Pinpoint the cell where the given text exists, returning its (X, Y) midpoint coordinate. 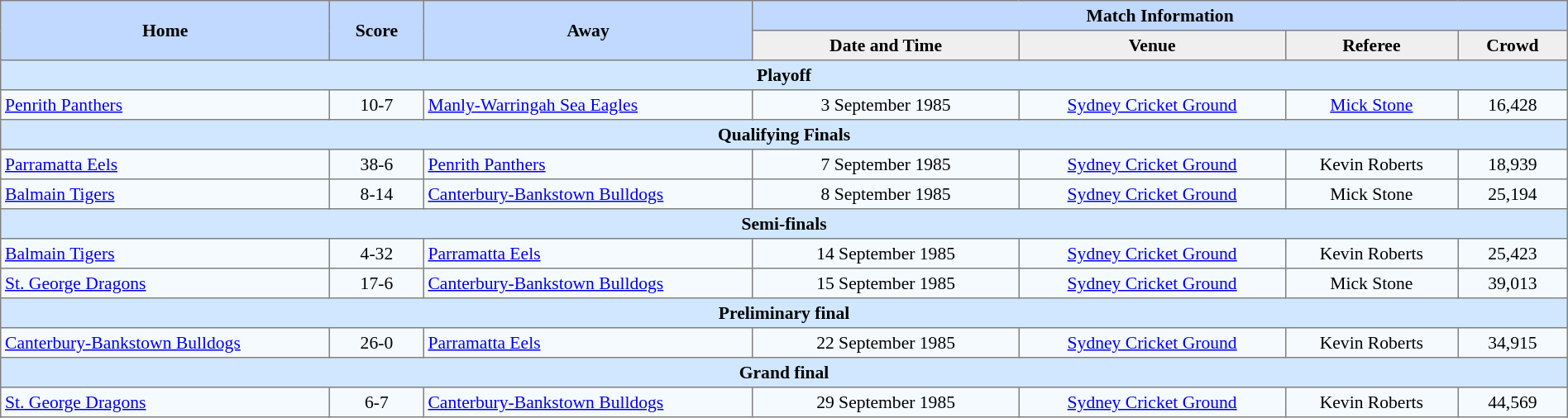
38-6 (377, 164)
Match Information (1159, 16)
Score (377, 31)
25,423 (1513, 254)
44,569 (1513, 402)
16,428 (1513, 105)
Venue (1152, 45)
34,915 (1513, 343)
8 September 1985 (886, 194)
18,939 (1513, 164)
8-14 (377, 194)
4-32 (377, 254)
6-7 (377, 402)
14 September 1985 (886, 254)
25,194 (1513, 194)
Home (165, 31)
Manly-Warringah Sea Eagles (588, 105)
10-7 (377, 105)
Crowd (1513, 45)
15 September 1985 (886, 283)
Referee (1371, 45)
39,013 (1513, 283)
Playoff (784, 75)
Preliminary final (784, 313)
Away (588, 31)
Qualifying Finals (784, 135)
26-0 (377, 343)
22 September 1985 (886, 343)
Semi-finals (784, 224)
Date and Time (886, 45)
7 September 1985 (886, 164)
3 September 1985 (886, 105)
17-6 (377, 283)
29 September 1985 (886, 402)
Grand final (784, 373)
